Identify which cell holds the provided text, then report its [x, y] central coordinate. 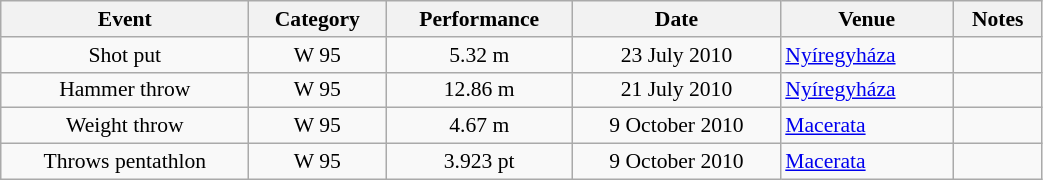
Weight throw [125, 126]
4.67 m [480, 126]
23 July 2010 [677, 55]
Date [677, 19]
Event [125, 19]
Notes [998, 19]
12.86 m [480, 90]
Throws pentathlon [125, 162]
21 July 2010 [677, 90]
5.32 m [480, 55]
Hammer throw [125, 90]
Category [318, 19]
3.923 pt [480, 162]
Performance [480, 19]
Shot put [125, 55]
Venue [866, 19]
